From the cell containing the given text, extract its center point as (x, y) coordinate. 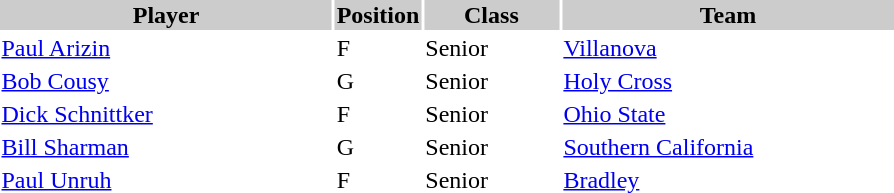
Ohio State (728, 114)
Southern California (728, 147)
Holy Cross (728, 81)
Villanova (728, 48)
Paul Arizin (166, 48)
Position (378, 15)
Team (728, 15)
Dick Schnittker (166, 114)
Bob Cousy (166, 81)
Player (166, 15)
Class (492, 15)
Bill Sharman (166, 147)
